Extract the [X, Y] coordinate from the center of the cell holding the provided text.  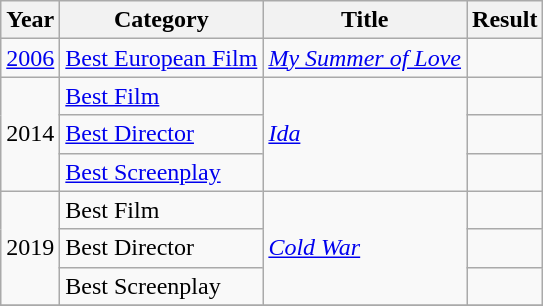
Cold War [365, 248]
2014 [30, 134]
Title [365, 20]
Year [30, 20]
My Summer of Love [365, 58]
Result [505, 20]
Best European Film [162, 58]
Ida [365, 134]
2006 [30, 58]
Category [162, 20]
2019 [30, 248]
